Search for the cell housing the specified text and yield its [X, Y] center coordinate. 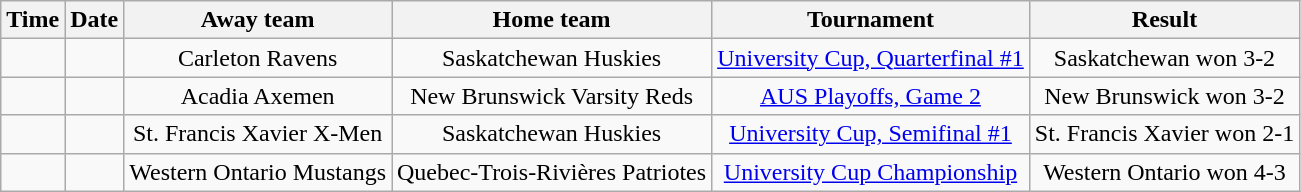
University Cup Championship [871, 172]
Time [33, 20]
Western Ontario Mustangs [258, 172]
New Brunswick Varsity Reds [552, 96]
St. Francis Xavier X-Men [258, 134]
University Cup, Quarterfinal #1 [871, 58]
Carleton Ravens [258, 58]
AUS Playoffs, Game 2 [871, 96]
Date [94, 20]
University Cup, Semifinal #1 [871, 134]
Tournament [871, 20]
New Brunswick won 3-2 [1164, 96]
Western Ontario won 4-3 [1164, 172]
Result [1164, 20]
Home team [552, 20]
Away team [258, 20]
St. Francis Xavier won 2-1 [1164, 134]
Acadia Axemen [258, 96]
Saskatchewan won 3-2 [1164, 58]
Quebec-Trois-Rivières Patriotes [552, 172]
